Provide the (X, Y) coordinate of the cell's center where the given text is located.  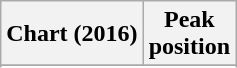
Peakposition (189, 34)
Chart (2016) (72, 34)
